Output the [X, Y] coordinate of the center of the cell containing the given text.  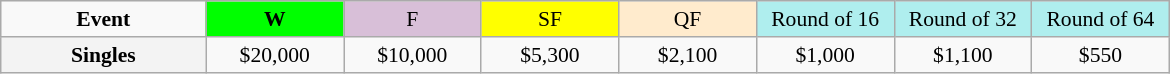
$2,100 [688, 55]
Event [104, 19]
W [275, 19]
$10,000 [413, 55]
QF [688, 19]
Singles [104, 55]
$1,100 [963, 55]
$1,000 [825, 55]
Round of 16 [825, 19]
$5,300 [550, 55]
F [413, 19]
$20,000 [275, 55]
$550 [1101, 55]
Round of 64 [1101, 19]
SF [550, 19]
Round of 32 [963, 19]
